Detect which cell encompasses the target text, then output its [X, Y] center coordinate. 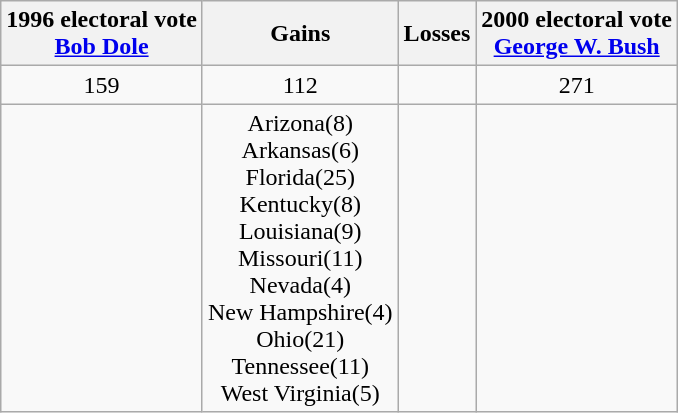
159 [102, 85]
2000 electoral voteGeorge W. Bush [577, 34]
271 [577, 85]
1996 electoral voteBob Dole [102, 34]
Arizona(8)Arkansas(6)Florida(25)Kentucky(8)Louisiana(9)Missouri(11)Nevada(4)New Hampshire(4)Ohio(21)Tennessee(11)West Virginia(5) [300, 258]
Losses [437, 34]
Gains [300, 34]
112 [300, 85]
